Pinpoint the cell where the given text exists, returning its (X, Y) midpoint coordinate. 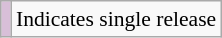
Indicates single release (116, 19)
